Determine the (X, Y) coordinate at the center of the cell enclosing the given text.  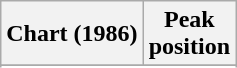
Peakposition (189, 34)
Chart (1986) (72, 34)
